Return (X, Y) of the center of cell containing provided text 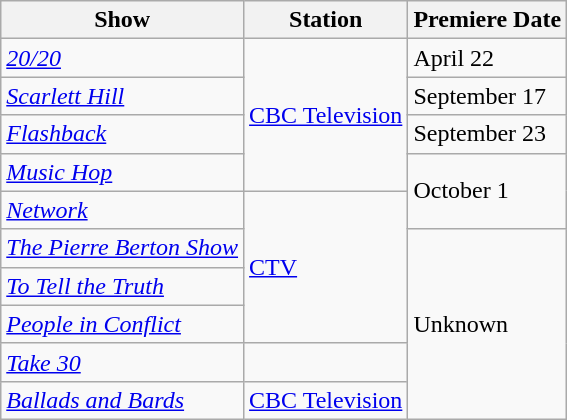
Scarlett Hill (122, 96)
September 17 (488, 96)
20/20 (122, 58)
Station (326, 20)
The Pierre Berton Show (122, 248)
Network (122, 210)
October 1 (488, 191)
To Tell the Truth (122, 286)
Unknown (488, 324)
Show (122, 20)
Take 30 (122, 362)
Music Hop (122, 172)
September 23 (488, 134)
Ballads and Bards (122, 400)
People in Conflict (122, 324)
April 22 (488, 58)
Flashback (122, 134)
CTV (326, 267)
Premiere Date (488, 20)
